From the cell containing the given text, extract its center point as [x, y] coordinate. 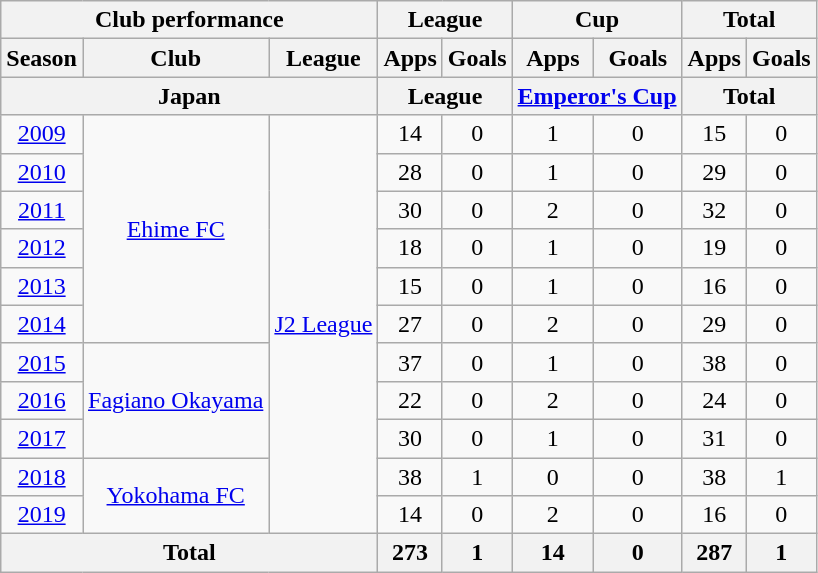
J2 League [324, 324]
2014 [42, 324]
28 [410, 172]
Ehime FC [175, 229]
Japan [190, 96]
2013 [42, 286]
Yokohama FC [175, 496]
Season [42, 58]
Emperor's Cup [597, 96]
27 [410, 324]
24 [714, 400]
18 [410, 248]
31 [714, 438]
2017 [42, 438]
Fagiano Okayama [175, 400]
2018 [42, 477]
37 [410, 362]
273 [410, 553]
22 [410, 400]
2010 [42, 172]
2009 [42, 134]
2012 [42, 248]
2015 [42, 362]
Club [175, 58]
2016 [42, 400]
2019 [42, 515]
19 [714, 248]
Club performance [190, 20]
2011 [42, 210]
32 [714, 210]
287 [714, 553]
Cup [597, 20]
